Detect which cell encompasses the target text, then output its [x, y] center coordinate. 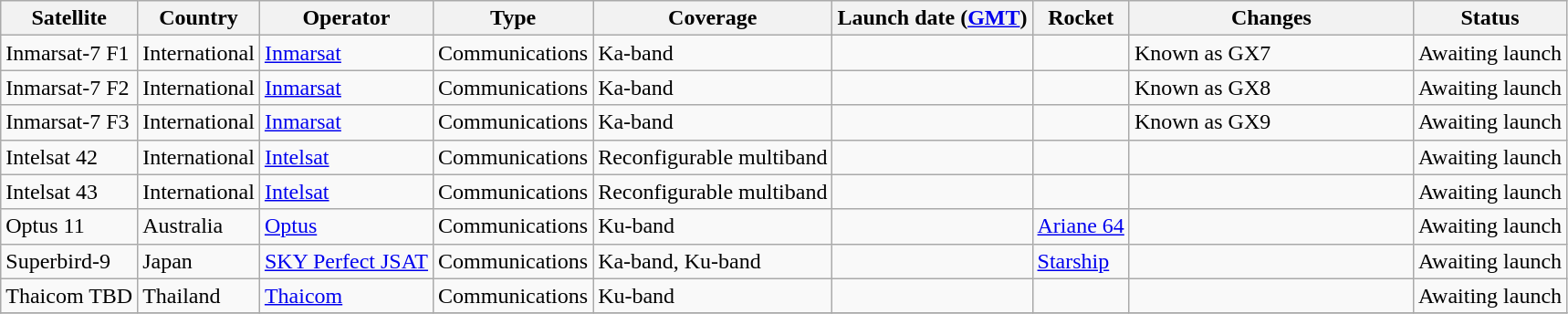
Ka-band, Ku-band [713, 261]
Country [199, 18]
Known as GX8 [1270, 88]
Optus [346, 226]
Starship [1081, 261]
Inmarsat-7 F3 [69, 122]
Thaicom [346, 296]
Known as GX7 [1270, 53]
Thailand [199, 296]
Type [513, 18]
Satellite [69, 18]
Known as GX9 [1270, 122]
Inmarsat-7 F2 [69, 88]
Optus 11 [69, 226]
Japan [199, 261]
Operator [346, 18]
Rocket [1081, 18]
Intelsat 42 [69, 157]
Changes [1270, 18]
SKY Perfect JSAT [346, 261]
Status [1490, 18]
Coverage [713, 18]
Inmarsat-7 F1 [69, 53]
Thaicom TBD [69, 296]
Ariane 64 [1081, 226]
Launch date (GMT) [933, 18]
Superbird-9 [69, 261]
Australia [199, 226]
Intelsat 43 [69, 192]
